From the cell containing the given text, extract its center point as (x, y) coordinate. 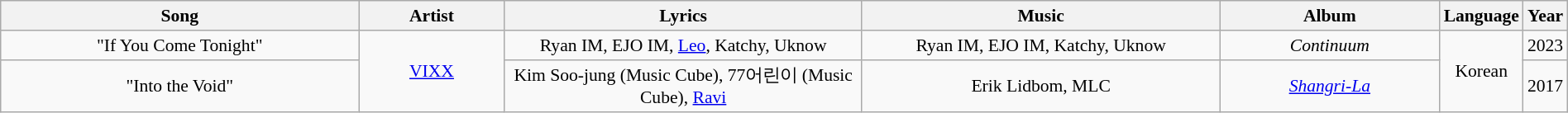
Ryan IM, EJO IM, Katchy, Uknow (1040, 45)
Language (1482, 16)
Year (1545, 16)
Ryan IM, EJO IM, Leo, Katchy, Uknow (683, 45)
Lyrics (683, 16)
"Into the Void" (180, 86)
2023 (1545, 45)
Shangri-La (1330, 86)
Kim Soo-jung (Music Cube), 77어린이 (Music Cube), Ravi (683, 86)
Album (1330, 16)
VIXX (432, 71)
Erik Lidbom, MLC (1040, 86)
Music (1040, 16)
Artist (432, 16)
Song (180, 16)
Korean (1482, 71)
"If You Come Tonight" (180, 45)
2017 (1545, 86)
Continuum (1330, 45)
